Locate the cell with the specified text and output its (x, y) center coordinate. 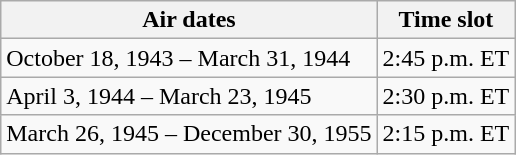
Time slot (446, 20)
March 26, 1945 – December 30, 1955 (189, 134)
2:30 p.m. ET (446, 96)
October 18, 1943 – March 31, 1944 (189, 58)
April 3, 1944 – March 23, 1945 (189, 96)
2:15 p.m. ET (446, 134)
2:45 p.m. ET (446, 58)
Air dates (189, 20)
